Determine the (x, y) coordinate at the center of the cell enclosing the given text.  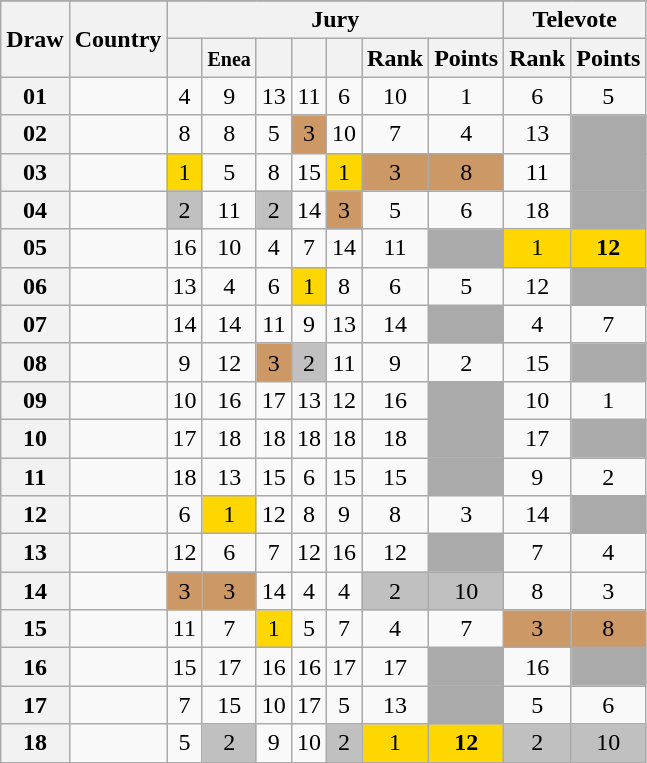
01 (35, 96)
04 (35, 210)
02 (35, 134)
Enea (229, 58)
05 (35, 248)
Draw (35, 39)
Country (118, 39)
09 (35, 400)
03 (35, 172)
08 (35, 362)
Televote (575, 20)
06 (35, 286)
07 (35, 324)
Jury (336, 20)
